For the text-containing cell, return its midpoint in (X, Y) coordinate format. 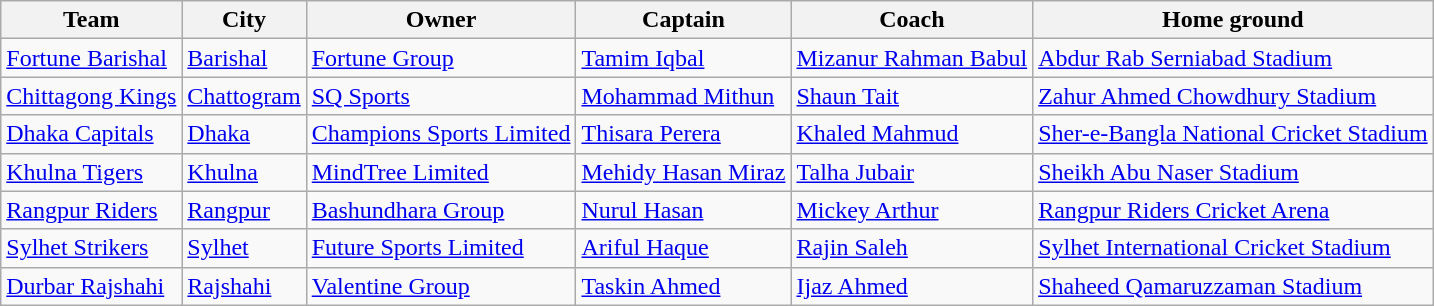
Bashundhara Group (441, 210)
Shaun Tait (912, 96)
Coach (912, 20)
Owner (441, 20)
MindTree Limited (441, 172)
Ijaz Ahmed (912, 286)
Chattogram (244, 96)
Rangpur Riders Cricket Arena (1233, 210)
Abdur Rab Serniabad Stadium (1233, 58)
Rangpur Riders (92, 210)
Valentine Group (441, 286)
Rajshahi (244, 286)
Mickey Arthur (912, 210)
SQ Sports (441, 96)
Sylhet (244, 248)
Tamim Iqbal (684, 58)
Sheikh Abu Naser Stadium (1233, 172)
Nurul Hasan (684, 210)
Team (92, 20)
Mehidy Hasan Miraz (684, 172)
Mohammad Mithun (684, 96)
Fortune Barishal (92, 58)
Thisara Perera (684, 134)
Home ground (1233, 20)
Zahur Ahmed Chowdhury Stadium (1233, 96)
Dhaka Capitals (92, 134)
Sylhet International Cricket Stadium (1233, 248)
Talha Jubair (912, 172)
City (244, 20)
Khulna Tigers (92, 172)
Rangpur (244, 210)
Barishal (244, 58)
Sylhet Strikers (92, 248)
Fortune Group (441, 58)
Sher-e-Bangla National Cricket Stadium (1233, 134)
Durbar Rajshahi (92, 286)
Rajin Saleh (912, 248)
Khulna (244, 172)
Chittagong Kings (92, 96)
Ariful Haque (684, 248)
Champions Sports Limited (441, 134)
Dhaka (244, 134)
Shaheed Qamaruzzaman Stadium (1233, 286)
Captain (684, 20)
Taskin Ahmed (684, 286)
Khaled Mahmud (912, 134)
Mizanur Rahman Babul (912, 58)
Future Sports Limited (441, 248)
